Capture the cell that displays the provided text and extract its (X, Y) central coordinate. 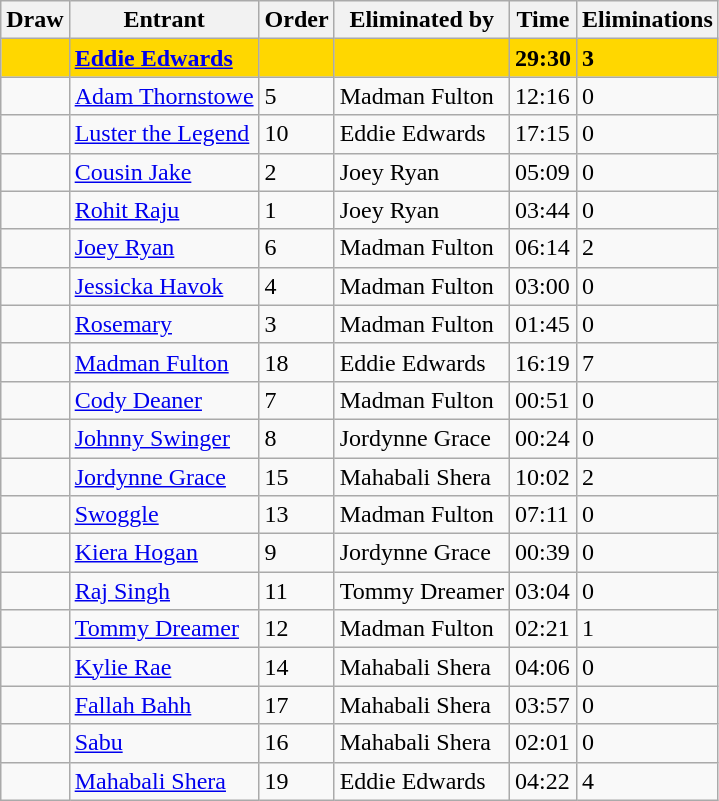
07:11 (542, 515)
10:02 (542, 477)
Draw (35, 20)
6 (296, 248)
29:30 (542, 58)
06:14 (542, 248)
Jessicka Havok (164, 286)
Order (296, 20)
8 (296, 438)
16 (296, 743)
04:06 (542, 667)
02:21 (542, 629)
14 (296, 667)
Fallah Bahh (164, 705)
00:24 (542, 438)
Kiera Hogan (164, 553)
00:51 (542, 400)
05:09 (542, 172)
16:19 (542, 362)
17:15 (542, 134)
18 (296, 362)
01:45 (542, 324)
Swoggle (164, 515)
Kylie Rae (164, 667)
00:39 (542, 553)
Entrant (164, 20)
02:01 (542, 743)
Rohit Raju (164, 210)
10 (296, 134)
9 (296, 553)
Sabu (164, 743)
04:22 (542, 781)
13 (296, 515)
Rosemary (164, 324)
Luster the Legend (164, 134)
Adam Thornstowe (164, 96)
03:04 (542, 591)
19 (296, 781)
Eliminated by (422, 20)
03:44 (542, 210)
03:00 (542, 286)
Cousin Jake (164, 172)
12 (296, 629)
Eliminations (648, 20)
Raj Singh (164, 591)
12:16 (542, 96)
Time (542, 20)
03:57 (542, 705)
Cody Deaner (164, 400)
15 (296, 477)
5 (296, 96)
Johnny Swinger (164, 438)
17 (296, 705)
11 (296, 591)
